Pinpoint the cell where the given text exists, returning its (X, Y) midpoint coordinate. 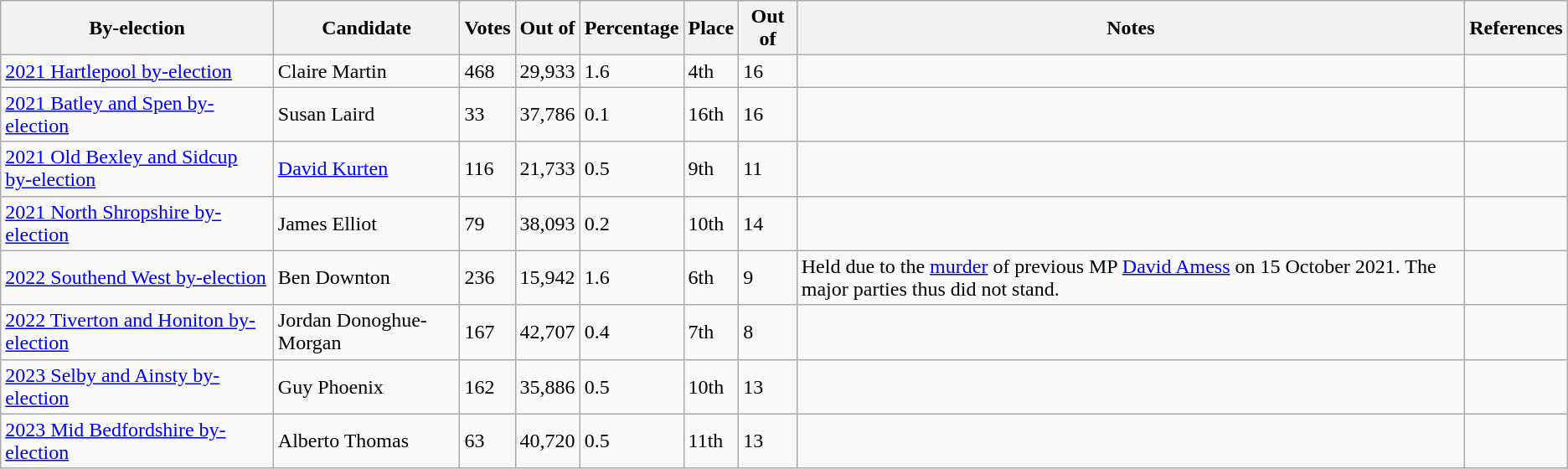
Votes (487, 28)
42,707 (548, 332)
David Kurten (367, 169)
11 (768, 169)
References (1516, 28)
11th (711, 441)
162 (487, 387)
236 (487, 278)
2023 Selby and Ainsty by-election (137, 387)
0.4 (632, 332)
9 (768, 278)
15,942 (548, 278)
2021 Old Bexley and Sidcup by-election (137, 169)
35,886 (548, 387)
Susan Laird (367, 114)
Guy Phoenix (367, 387)
79 (487, 223)
468 (487, 71)
0.1 (632, 114)
Alberto Thomas (367, 441)
2021 Hartlepool by-election (137, 71)
40,720 (548, 441)
7th (711, 332)
Jordan Donoghue-Morgan (367, 332)
33 (487, 114)
Held due to the murder of previous MP David Amess on 15 October 2021. The major parties thus did not stand. (1131, 278)
2021 Batley and Spen by-election (137, 114)
2022 Tiverton and Honiton by-election (137, 332)
8 (768, 332)
James Elliot (367, 223)
21,733 (548, 169)
Notes (1131, 28)
4th (711, 71)
Claire Martin (367, 71)
37,786 (548, 114)
Candidate (367, 28)
0.2 (632, 223)
16th (711, 114)
6th (711, 278)
Place (711, 28)
63 (487, 441)
116 (487, 169)
2021 North Shropshire by-election (137, 223)
By-election (137, 28)
2023 Mid Bedfordshire by-election (137, 441)
29,933 (548, 71)
38,093 (548, 223)
2022 Southend West by-election (137, 278)
167 (487, 332)
14 (768, 223)
Percentage (632, 28)
9th (711, 169)
Ben Downton (367, 278)
